Capture the cell that displays the provided text and extract its (x, y) central coordinate. 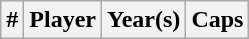
Caps (218, 20)
# (12, 20)
Year(s) (144, 20)
Player (63, 20)
